Extract the [x, y] coordinate from the center of the cell holding the provided text.  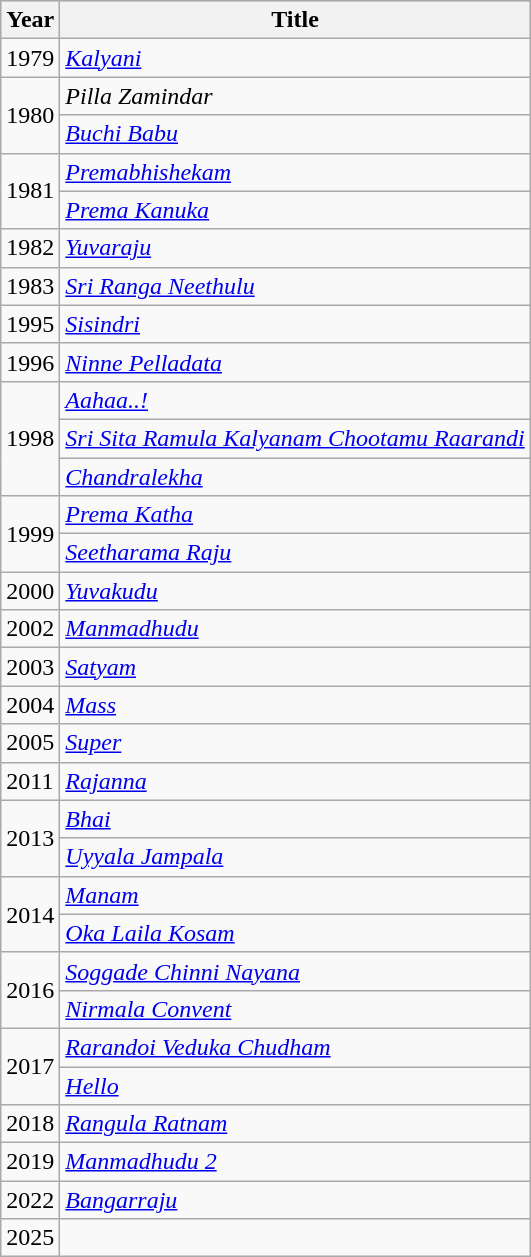
Bangarraju [295, 1200]
Super [295, 743]
Manam [295, 895]
2025 [30, 1238]
Kalyani [295, 58]
2011 [30, 781]
2003 [30, 667]
Sisindri [295, 324]
2022 [30, 1200]
2002 [30, 629]
2019 [30, 1162]
1996 [30, 362]
2004 [30, 705]
Aahaa..! [295, 400]
Mass [295, 705]
Title [295, 20]
1982 [30, 248]
Soggade Chinni Nayana [295, 971]
Manmadhudu 2 [295, 1162]
Hello [295, 1085]
Uyyala Jampala [295, 857]
Year [30, 20]
Oka Laila Kosam [295, 933]
2016 [30, 990]
2014 [30, 914]
Ninne Pelladata [295, 362]
Buchi Babu [295, 134]
Manmadhudu [295, 629]
Bhai [295, 819]
Satyam [295, 667]
1995 [30, 324]
Chandralekha [295, 477]
1999 [30, 534]
1983 [30, 286]
2018 [30, 1124]
Prema Katha [295, 515]
Sri Ranga Neethulu [295, 286]
Seetharama Raju [295, 553]
Sri Sita Ramula Kalyanam Chootamu Raarandi [295, 438]
1981 [30, 191]
1998 [30, 438]
Premabhishekam [295, 172]
Rangula Ratnam [295, 1124]
Rarandoi Veduka Chudham [295, 1047]
2013 [30, 838]
2000 [30, 591]
1980 [30, 115]
Nirmala Convent [295, 1009]
2017 [30, 1066]
Prema Kanuka [295, 210]
2005 [30, 743]
Yuvaraju [295, 248]
Pilla Zamindar [295, 96]
Yuvakudu [295, 591]
Rajanna [295, 781]
1979 [30, 58]
